Determine the (X, Y) coordinate at the center of the cell enclosing the given text.  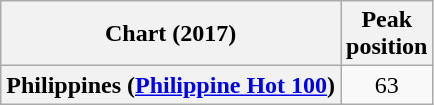
63 (387, 85)
Peakposition (387, 34)
Chart (2017) (171, 34)
Philippines (Philippine Hot 100) (171, 85)
